Locate the cell with the specified text and output its (X, Y) center coordinate. 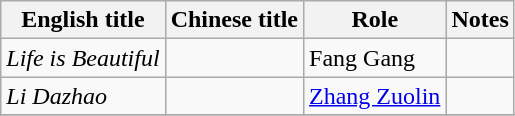
Li Dazhao (83, 96)
Notes (480, 20)
Role (375, 20)
English title (83, 20)
Fang Gang (375, 58)
Chinese title (234, 20)
Life is Beautiful (83, 58)
Zhang Zuolin (375, 96)
